Return [x, y] of the center of cell containing provided text 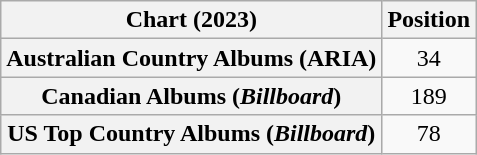
78 [429, 134]
Australian Country Albums (ARIA) [192, 58]
Chart (2023) [192, 20]
US Top Country Albums (Billboard) [192, 134]
189 [429, 96]
Canadian Albums (Billboard) [192, 96]
34 [429, 58]
Position [429, 20]
